From the cell containing the given text, extract its center point as (x, y) coordinate. 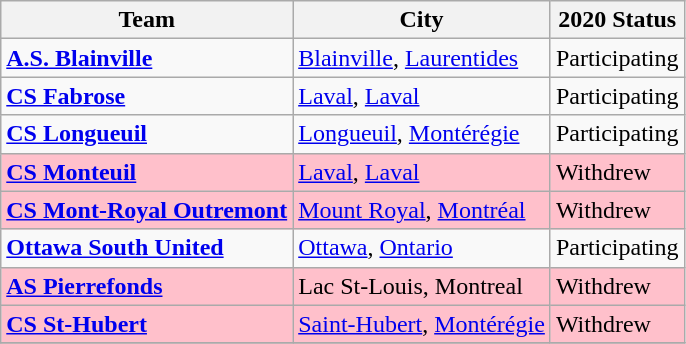
Blainville, Laurentides (422, 58)
Ottawa South United (147, 248)
CS Longueuil (147, 134)
Mount Royal, Montréal (422, 210)
Saint-Hubert, Montérégie (422, 324)
CS Monteuil (147, 172)
Lac St-Louis, Montreal (422, 286)
Ottawa, Ontario (422, 248)
CS Mont-Royal Outremont (147, 210)
City (422, 20)
CS Fabrose (147, 96)
AS Pierrefonds (147, 286)
CS St-Hubert (147, 324)
Longueuil, Montérégie (422, 134)
2020 Status (617, 20)
Team (147, 20)
A.S. Blainville (147, 58)
